Extract the (x, y) coordinate from the center of the cell holding the provided text.  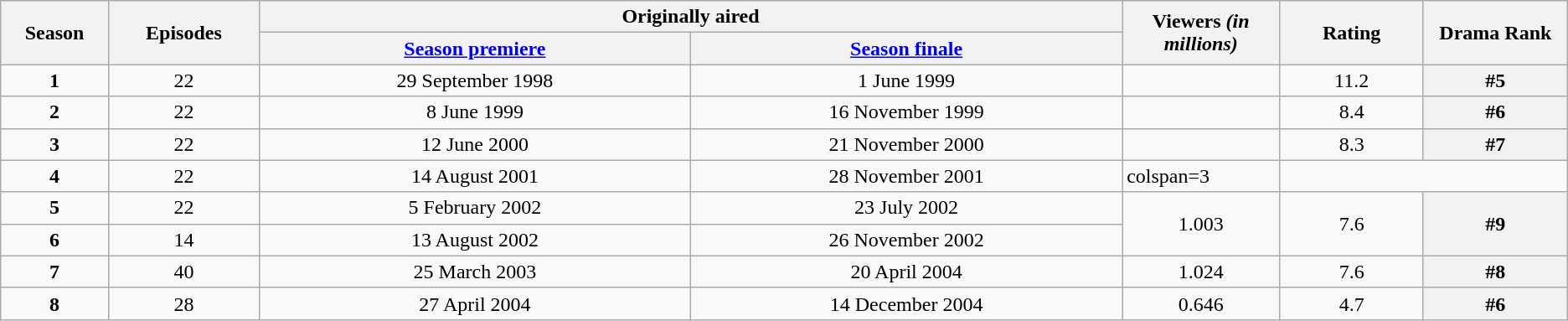
12 June 2000 (474, 144)
8.4 (1352, 112)
Rating (1352, 33)
Originally aired (690, 17)
28 (183, 303)
14 (183, 240)
Season premiere (474, 49)
1.003 (1201, 224)
5 February 2002 (474, 208)
29 September 1998 (474, 80)
Season finale (906, 49)
0.646 (1201, 303)
14 August 2001 (474, 176)
20 April 2004 (906, 272)
8 June 1999 (474, 112)
4 (55, 176)
27 April 2004 (474, 303)
14 December 2004 (906, 303)
3 (55, 144)
21 November 2000 (906, 144)
23 July 2002 (906, 208)
1 June 1999 (906, 80)
4.7 (1352, 303)
Episodes (183, 33)
26 November 2002 (906, 240)
#5 (1495, 80)
1.024 (1201, 272)
#9 (1495, 224)
16 November 1999 (906, 112)
2 (55, 112)
11.2 (1352, 80)
Viewers (in millions) (1201, 33)
6 (55, 240)
colspan=3 (1201, 176)
25 March 2003 (474, 272)
5 (55, 208)
8.3 (1352, 144)
#8 (1495, 272)
28 November 2001 (906, 176)
8 (55, 303)
Season (55, 33)
1 (55, 80)
7 (55, 272)
#7 (1495, 144)
40 (183, 272)
13 August 2002 (474, 240)
Drama Rank (1495, 33)
